Provide the (X, Y) coordinate of the cell's center where the given text is located.  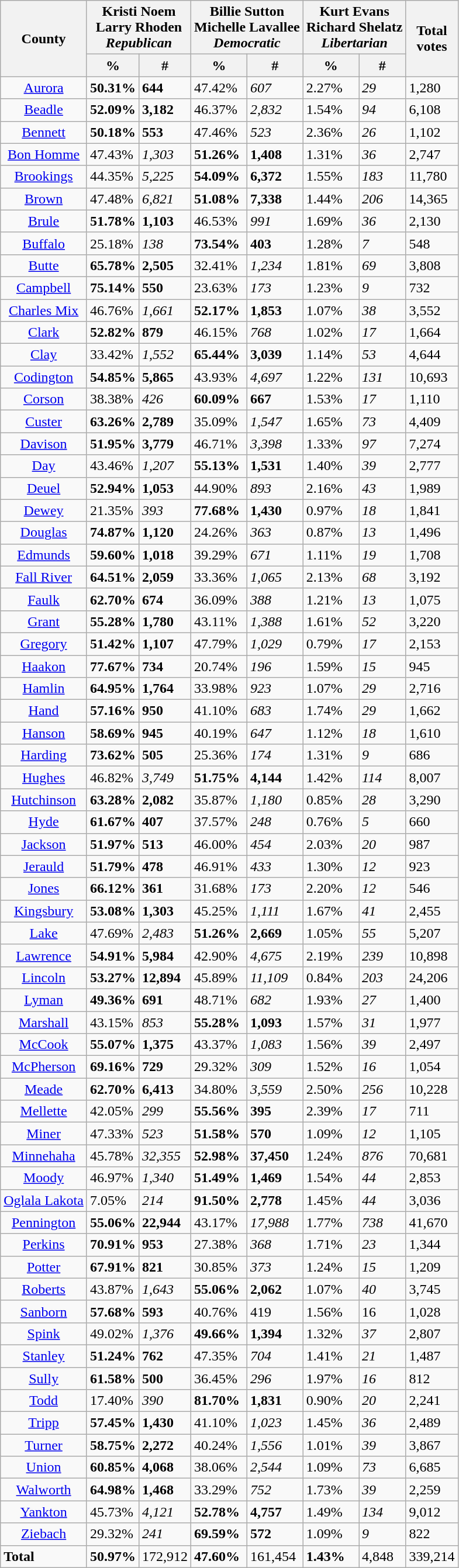
1,083 (275, 1045)
67.91% (112, 1267)
6,372 (275, 177)
43.37% (219, 1045)
43.11% (219, 621)
50.31% (112, 88)
1.01% (331, 1445)
1,340 (165, 1178)
Yankton (44, 1512)
3,039 (275, 355)
1.23% (331, 288)
570 (275, 1134)
70,681 (432, 1156)
1,105 (432, 1134)
Billie SuttonMichelle LavalleeDemocratic (247, 27)
43 (382, 488)
Todd (44, 1401)
66.12% (112, 889)
1,103 (165, 221)
2.16% (331, 488)
309 (275, 1067)
5,865 (165, 377)
35.09% (219, 422)
Stanley (44, 1356)
363 (275, 533)
43.93% (219, 377)
65.78% (112, 265)
987 (432, 844)
403 (275, 243)
572 (275, 1534)
22,944 (165, 1222)
1,661 (165, 310)
1,664 (432, 333)
41,670 (432, 1222)
183 (382, 177)
54.91% (112, 955)
4,644 (432, 355)
0.76% (331, 822)
1,375 (165, 1045)
Tripp (44, 1423)
24.26% (219, 533)
1,841 (432, 510)
214 (165, 1200)
26 (382, 132)
1,556 (275, 1445)
Sully (44, 1378)
174 (275, 755)
63.28% (112, 800)
8,007 (432, 778)
Charles Mix (44, 310)
2,789 (165, 422)
1.73% (331, 1490)
1.43% (331, 1556)
51.95% (112, 444)
6,108 (432, 110)
2,807 (432, 1334)
33.29% (219, 1490)
1,552 (165, 355)
3,779 (165, 444)
35.87% (219, 800)
1,209 (432, 1267)
57.68% (112, 1311)
46.76% (112, 310)
1.28% (331, 243)
206 (382, 199)
5,207 (432, 933)
1.30% (331, 866)
77.67% (112, 666)
Hanson (44, 733)
Perkins (44, 1245)
Brookings (44, 177)
46.37% (219, 110)
2,544 (275, 1467)
Lincoln (44, 978)
45.78% (112, 1156)
75.14% (112, 288)
32.41% (219, 265)
51.58% (219, 1134)
Kristi NoemLarry RhodenRepublican (139, 27)
Bennett (44, 132)
426 (165, 399)
Beadle (44, 110)
368 (275, 1245)
2.50% (331, 1089)
57.45% (112, 1423)
1,120 (165, 533)
3,552 (432, 310)
47.69% (112, 933)
3,559 (275, 1089)
33.36% (219, 577)
762 (165, 1356)
65.44% (219, 355)
607 (275, 88)
64.98% (112, 1490)
70.91% (112, 1245)
51.42% (112, 644)
48.71% (219, 1000)
31 (382, 1023)
548 (432, 243)
94 (382, 110)
390 (165, 1401)
3,749 (165, 778)
97 (382, 444)
738 (382, 1222)
40.19% (219, 733)
0.84% (331, 978)
1,468 (165, 1490)
407 (165, 822)
478 (165, 866)
Jackson (44, 844)
1,376 (165, 1334)
63.26% (112, 422)
1,977 (432, 1023)
44.90% (219, 488)
Davison (44, 444)
Brown (44, 199)
1,054 (432, 1067)
1,610 (432, 733)
74.87% (112, 533)
248 (275, 822)
1.71% (331, 1245)
54.09% (219, 177)
Bon Homme (44, 154)
593 (165, 1311)
Buffalo (44, 243)
Fall River (44, 577)
21.35% (112, 510)
950 (165, 711)
1.74% (331, 711)
1.81% (331, 265)
1.93% (331, 1000)
1.59% (331, 666)
47.79% (219, 644)
550 (165, 288)
Aurora (44, 88)
134 (382, 1512)
1.52% (331, 1067)
47.42% (219, 88)
1,110 (432, 399)
Oglala Lakota (44, 1200)
6,821 (165, 199)
1.05% (331, 933)
47.43% (112, 154)
2,777 (432, 466)
Spink (44, 1334)
2,153 (432, 644)
1,344 (432, 1245)
61.58% (112, 1378)
2,489 (432, 1423)
Campbell (44, 288)
2,505 (165, 265)
14,365 (432, 199)
1,028 (432, 1311)
Walworth (44, 1490)
73.54% (219, 243)
51.97% (112, 844)
1.69% (331, 221)
68 (382, 577)
Mellette (44, 1111)
55.07% (112, 1045)
241 (165, 1534)
2,455 (432, 911)
23.63% (219, 288)
10,898 (432, 955)
Moody (44, 1178)
47.35% (219, 1356)
686 (432, 755)
Haakon (44, 666)
1.77% (331, 1222)
Pennington (44, 1222)
1,831 (275, 1401)
Hughes (44, 778)
1,400 (432, 1000)
10,693 (432, 377)
768 (275, 333)
1,394 (275, 1334)
691 (165, 1000)
County (44, 39)
36.09% (219, 599)
6,413 (165, 1089)
27.38% (219, 1245)
49.02% (112, 1334)
1.14% (331, 355)
49.66% (219, 1334)
1,075 (432, 599)
52.94% (112, 488)
729 (165, 1067)
5,225 (165, 177)
Day (44, 466)
51.78% (112, 221)
1,180 (275, 800)
52.09% (112, 110)
1.12% (331, 733)
2.03% (331, 844)
4,409 (432, 422)
660 (432, 822)
2,483 (165, 933)
37,450 (275, 1156)
1,280 (432, 88)
47.48% (112, 199)
1,388 (275, 621)
1,487 (432, 1356)
52 (382, 621)
1,053 (165, 488)
38 (382, 310)
49.36% (112, 1000)
19 (382, 555)
45.73% (112, 1512)
505 (165, 755)
59.60% (112, 555)
879 (165, 333)
0.87% (331, 533)
45.89% (219, 978)
Grant (44, 621)
McCook (44, 1045)
Douglas (44, 533)
2.19% (331, 955)
1,531 (275, 466)
172,912 (165, 1556)
1.49% (331, 1512)
Lawrence (44, 955)
27 (382, 1000)
25.36% (219, 755)
9,012 (432, 1512)
7.05% (112, 1200)
5,984 (165, 955)
Custer (44, 422)
667 (275, 399)
203 (382, 978)
52.98% (219, 1156)
1,093 (275, 1023)
683 (275, 711)
1.21% (331, 599)
54.85% (112, 377)
55.56% (219, 1111)
43.87% (112, 1289)
51.79% (112, 866)
433 (275, 866)
Kingsbury (44, 911)
1,708 (432, 555)
Potter (44, 1267)
138 (165, 243)
25.18% (112, 243)
1.11% (331, 555)
454 (275, 844)
161,454 (275, 1556)
55.13% (219, 466)
53.27% (112, 978)
2.27% (331, 88)
1,469 (275, 1178)
Codington (44, 377)
2,241 (432, 1401)
546 (432, 889)
17.40% (112, 1401)
46.91% (219, 866)
45.25% (219, 911)
Corson (44, 399)
0.90% (331, 1401)
1,207 (165, 466)
Hyde (44, 822)
4,757 (275, 1512)
60.85% (112, 1467)
3,290 (432, 800)
Kurt EvansRichard ShelatzLibertarian (354, 27)
1,018 (165, 555)
64.51% (112, 577)
51.08% (219, 199)
43.15% (112, 1023)
1,547 (275, 422)
Hamlin (44, 689)
1,780 (165, 621)
50.18% (112, 132)
43.17% (219, 1222)
1,234 (275, 265)
2,853 (432, 1178)
1.33% (331, 444)
4,675 (275, 955)
339,214 (432, 1556)
1.32% (331, 1334)
3,808 (432, 265)
24,206 (432, 978)
42.90% (219, 955)
1,408 (275, 154)
1,029 (275, 644)
57.16% (112, 711)
4,068 (165, 1467)
4,121 (165, 1512)
2,716 (432, 689)
47.46% (219, 132)
17,988 (275, 1222)
51.49% (219, 1178)
953 (165, 1245)
1.40% (331, 466)
Roberts (44, 1289)
46.00% (219, 844)
Union (44, 1467)
Minnehaha (44, 1156)
28 (382, 800)
1,989 (432, 488)
256 (382, 1089)
373 (275, 1267)
50.97% (112, 1556)
58.75% (112, 1445)
64.95% (112, 689)
893 (275, 488)
1.41% (331, 1356)
1,111 (275, 911)
61.67% (112, 822)
1.97% (331, 1378)
3,182 (165, 110)
52.78% (219, 1512)
Hutchinson (44, 800)
4,144 (275, 778)
41 (382, 911)
1,662 (432, 711)
69.16% (112, 1067)
Marshall (44, 1023)
10,228 (432, 1089)
44.35% (112, 177)
7,338 (275, 199)
500 (165, 1378)
38.38% (112, 399)
52.17% (219, 310)
1,102 (432, 132)
2,747 (432, 154)
3,192 (432, 577)
1.65% (331, 422)
2.36% (331, 132)
5 (382, 822)
Faulk (44, 599)
Lake (44, 933)
43.46% (112, 466)
1.55% (331, 177)
388 (275, 599)
4,697 (275, 377)
60.09% (219, 399)
513 (165, 844)
1,065 (275, 577)
69.59% (219, 1534)
296 (275, 1378)
Deuel (44, 488)
2,272 (165, 1445)
73.62% (112, 755)
Gregory (44, 644)
393 (165, 510)
11,780 (432, 177)
1,853 (275, 310)
36.45% (219, 1378)
2,082 (165, 800)
876 (382, 1156)
Butte (44, 265)
46.97% (112, 1178)
2.20% (331, 889)
77.68% (219, 510)
1.61% (331, 621)
37 (382, 1334)
37.57% (219, 822)
20.74% (219, 666)
Clark (44, 333)
21 (382, 1356)
361 (165, 889)
40.76% (219, 1311)
2.13% (331, 577)
46.53% (219, 221)
Hand (44, 711)
1.57% (331, 1023)
239 (382, 955)
1,764 (165, 689)
991 (275, 221)
58.69% (112, 733)
46.71% (219, 444)
Harding (44, 755)
299 (165, 1111)
3,220 (432, 621)
734 (165, 666)
47.60% (219, 1556)
822 (432, 1534)
752 (275, 1490)
671 (275, 555)
3,398 (275, 444)
46.15% (219, 333)
Totalvotes (432, 39)
1.22% (331, 377)
395 (275, 1111)
47.33% (112, 1134)
Dewey (44, 510)
1.67% (331, 911)
2,130 (432, 221)
Lyman (44, 1000)
1,496 (432, 533)
McPherson (44, 1067)
55 (382, 933)
812 (432, 1378)
12,894 (165, 978)
34.80% (219, 1089)
7 (382, 243)
0.97% (331, 510)
53.08% (112, 911)
0.85% (331, 800)
23 (382, 1245)
11,109 (275, 978)
0.79% (331, 644)
Brule (44, 221)
42.05% (112, 1111)
131 (382, 377)
2,497 (432, 1045)
81.70% (219, 1401)
821 (165, 1267)
38.06% (219, 1467)
91.50% (219, 1200)
3,867 (432, 1445)
31.68% (219, 889)
711 (432, 1111)
2,259 (432, 1490)
51.75% (219, 778)
53 (382, 355)
52.82% (112, 333)
647 (275, 733)
419 (275, 1311)
704 (275, 1356)
1.02% (331, 333)
853 (165, 1023)
1,643 (165, 1289)
Ziebach (44, 1534)
Jones (44, 889)
Edmunds (44, 555)
674 (165, 599)
1,023 (275, 1423)
46.82% (112, 778)
30.85% (219, 1267)
1,107 (165, 644)
196 (275, 666)
3,036 (432, 1200)
4,848 (382, 1556)
40.24% (219, 1445)
553 (165, 132)
2,059 (165, 577)
1.53% (331, 399)
Meade (44, 1089)
Turner (44, 1445)
33.42% (112, 355)
644 (165, 88)
Total (44, 1556)
2,832 (275, 110)
1.42% (331, 778)
6,685 (432, 1467)
69 (382, 265)
2,669 (275, 933)
Miner (44, 1134)
39.29% (219, 555)
2,778 (275, 1200)
40 (382, 1289)
682 (275, 1000)
2.39% (331, 1111)
Clay (44, 355)
Jerauld (44, 866)
732 (432, 288)
7,274 (432, 444)
1.44% (331, 199)
3,745 (432, 1289)
32,355 (165, 1156)
114 (382, 778)
33.98% (219, 689)
2,062 (275, 1289)
Sanborn (44, 1311)
51.24% (112, 1356)
